Scan for the cell matching the given text and deliver its [X, Y] coordinate at center. 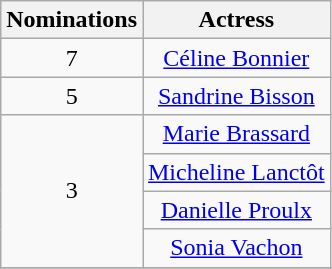
5 [72, 96]
Marie Brassard [236, 134]
Danielle Proulx [236, 210]
Céline Bonnier [236, 58]
Sandrine Bisson [236, 96]
Nominations [72, 20]
7 [72, 58]
3 [72, 191]
Sonia Vachon [236, 248]
Micheline Lanctôt [236, 172]
Actress [236, 20]
